Pinpoint the cell where the given text exists, returning its [X, Y] midpoint coordinate. 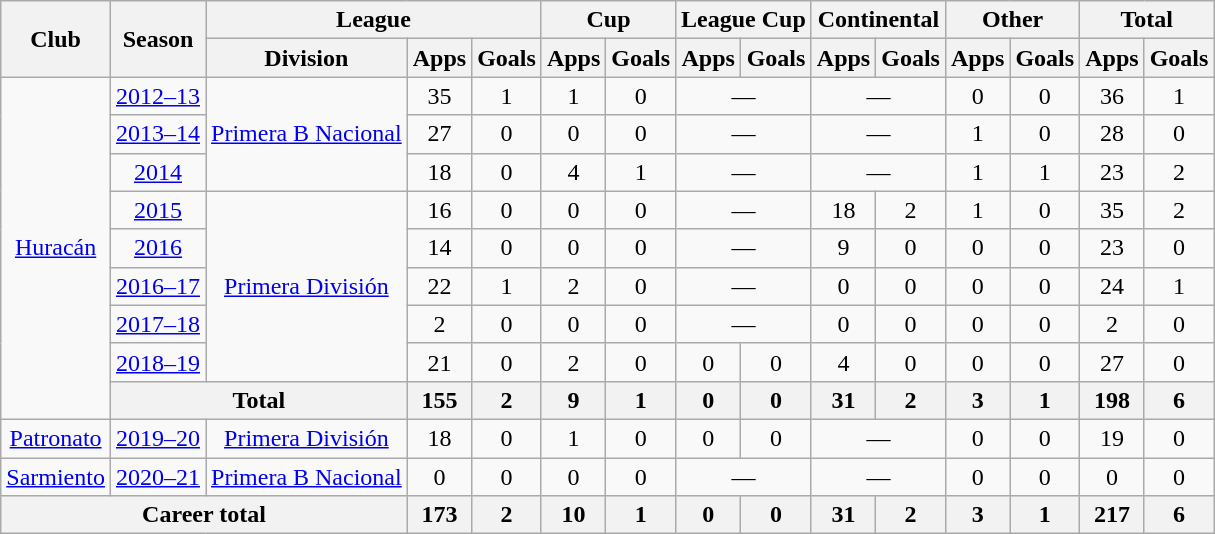
Club [56, 39]
2013–14 [158, 134]
2020–21 [158, 477]
16 [439, 210]
2016 [158, 248]
2018–19 [158, 362]
2012–13 [158, 96]
League [374, 20]
24 [1112, 286]
14 [439, 248]
2016–17 [158, 286]
Career total [204, 515]
21 [439, 362]
Other [1012, 20]
Continental [878, 20]
155 [439, 400]
Patronato [56, 438]
10 [573, 515]
Division [307, 58]
28 [1112, 134]
2014 [158, 172]
Sarmiento [56, 477]
League Cup [744, 20]
36 [1112, 96]
173 [439, 515]
Huracán [56, 248]
Season [158, 39]
2017–18 [158, 324]
19 [1112, 438]
2019–20 [158, 438]
217 [1112, 515]
Cup [608, 20]
22 [439, 286]
2015 [158, 210]
198 [1112, 400]
